Provide the [X, Y] coordinate of the cell's center where the given text is located.  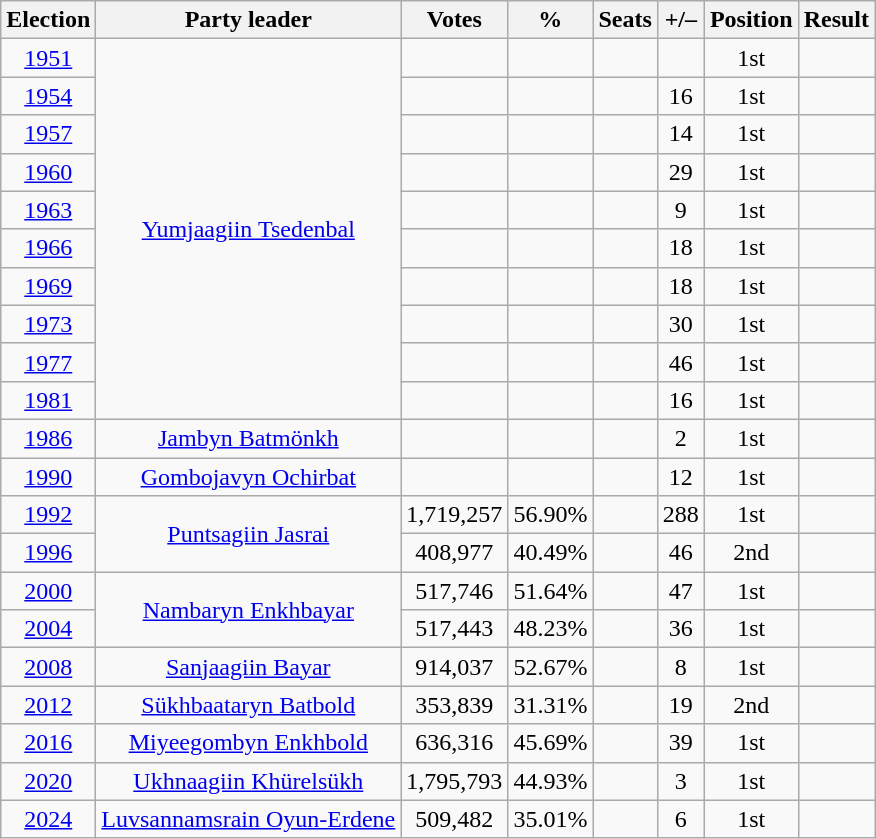
Seats [625, 20]
48.23% [550, 629]
1996 [48, 553]
9 [680, 210]
Sanjaagiin Bayar [248, 667]
Votes [454, 20]
% [550, 20]
1969 [48, 286]
1954 [48, 96]
52.67% [550, 667]
51.64% [550, 591]
2004 [48, 629]
1,795,793 [454, 781]
517,443 [454, 629]
Nambaryn Enkhbayar [248, 610]
30 [680, 324]
509,482 [454, 819]
8 [680, 667]
36 [680, 629]
1992 [48, 515]
19 [680, 705]
636,316 [454, 743]
39 [680, 743]
517,746 [454, 591]
288 [680, 515]
Luvsannamsrain Oyun-Erdene [248, 819]
1960 [48, 172]
35.01% [550, 819]
1951 [48, 58]
1986 [48, 438]
Result [836, 20]
408,977 [454, 553]
45.69% [550, 743]
14 [680, 134]
+/– [680, 20]
1973 [48, 324]
47 [680, 591]
6 [680, 819]
Puntsagiin Jasrai [248, 534]
Jambyn Batmönkh [248, 438]
1,719,257 [454, 515]
Yumjaagiin Tsedenbal [248, 230]
Party leader [248, 20]
44.93% [550, 781]
2020 [48, 781]
1957 [48, 134]
2016 [48, 743]
Miyeegombyn Enkhbold [248, 743]
Election [48, 20]
1990 [48, 477]
Sükhbaataryn Batbold [248, 705]
353,839 [454, 705]
Ukhnaagiin Khürelsükh [248, 781]
2024 [48, 819]
2012 [48, 705]
Gombojavyn Ochirbat [248, 477]
2000 [48, 591]
29 [680, 172]
1981 [48, 400]
914,037 [454, 667]
1977 [48, 362]
1963 [48, 210]
2 [680, 438]
12 [680, 477]
1966 [48, 248]
40.49% [550, 553]
56.90% [550, 515]
2008 [48, 667]
Position [751, 20]
3 [680, 781]
31.31% [550, 705]
